Find where the given text appears and provide that cell's center as [X, Y] coordinate. 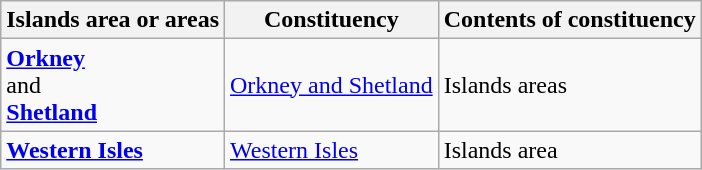
Constituency [332, 20]
Islands area or areas [113, 20]
Islands area [570, 150]
Islands areas [570, 85]
Contents of constituency [570, 20]
